Determine the (X, Y) coordinate at the center of the cell enclosing the given text.  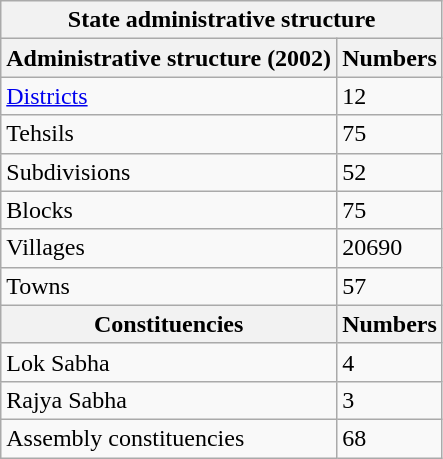
20690 (390, 248)
Districts (169, 96)
Rajya Sabha (169, 400)
State administrative structure (222, 20)
4 (390, 362)
Assembly constituencies (169, 438)
68 (390, 438)
Subdivisions (169, 172)
Lok Sabha (169, 362)
3 (390, 400)
Villages (169, 248)
Tehsils (169, 134)
12 (390, 96)
Administrative structure (2002) (169, 58)
Towns (169, 286)
Blocks (169, 210)
Constituencies (169, 324)
57 (390, 286)
52 (390, 172)
